Output the [X, Y] coordinate of the center of the cell containing the given text.  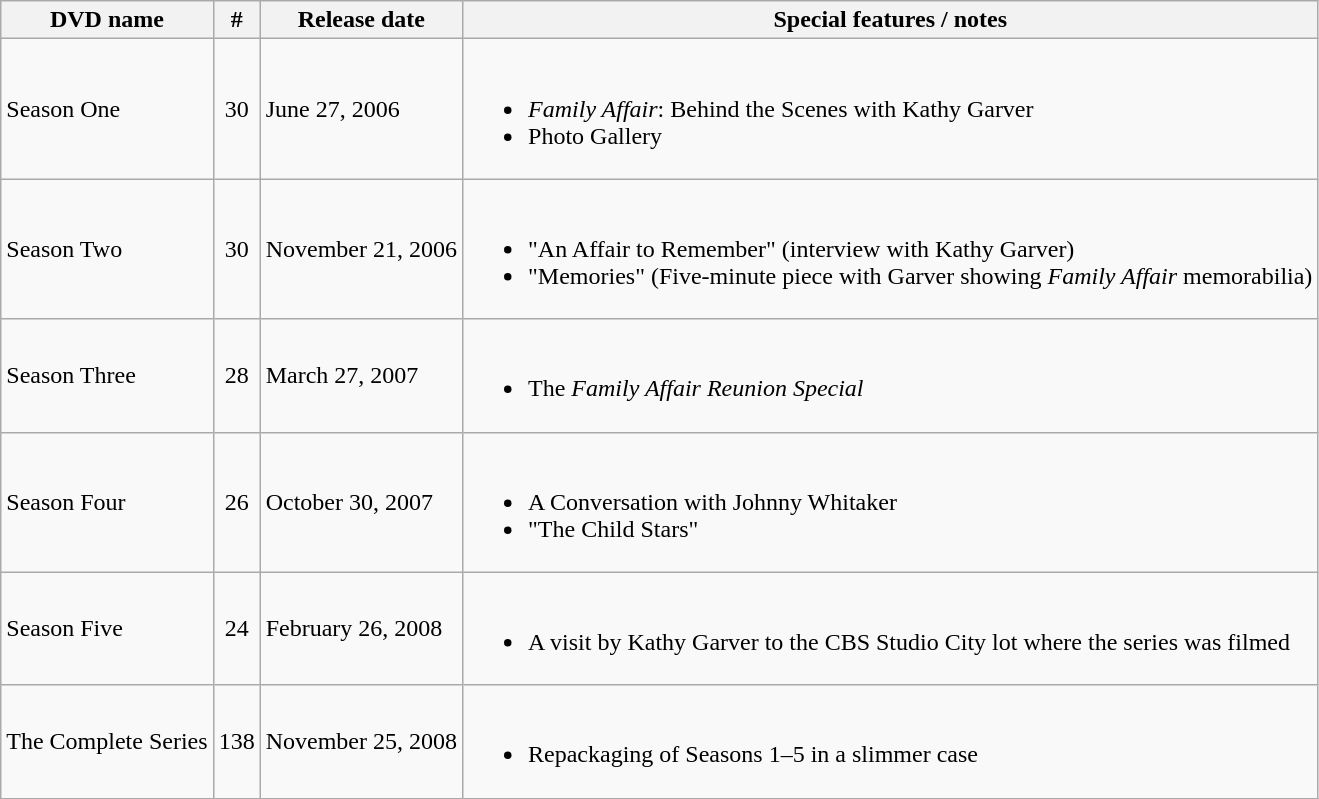
Season One [107, 109]
February 26, 2008 [361, 628]
Season Four [107, 502]
Season Two [107, 249]
November 21, 2006 [361, 249]
Repackaging of Seasons 1–5 in a slimmer case [890, 742]
March 27, 2007 [361, 376]
DVD name [107, 20]
June 27, 2006 [361, 109]
Season Five [107, 628]
28 [236, 376]
138 [236, 742]
Family Affair: Behind the Scenes with Kathy GarverPhoto Gallery [890, 109]
November 25, 2008 [361, 742]
A visit by Kathy Garver to the CBS Studio City lot where the series was filmed [890, 628]
Release date [361, 20]
"An Affair to Remember" (interview with Kathy Garver)"Memories" (Five-minute piece with Garver showing Family Affair memorabilia) [890, 249]
# [236, 20]
October 30, 2007 [361, 502]
The Family Affair Reunion Special [890, 376]
Special features / notes [890, 20]
26 [236, 502]
The Complete Series [107, 742]
Season Three [107, 376]
24 [236, 628]
A Conversation with Johnny Whitaker"The Child Stars" [890, 502]
